Detect which cell encompasses the target text, then output its (x, y) center coordinate. 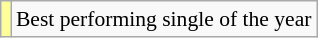
Best performing single of the year (164, 19)
